Scan for the cell matching the given text and deliver its (X, Y) coordinate at center. 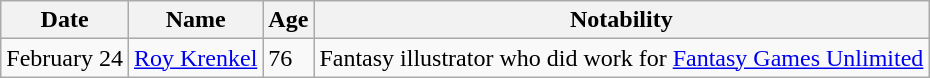
76 (288, 58)
February 24 (65, 58)
Roy Krenkel (195, 58)
Fantasy illustrator who did work for Fantasy Games Unlimited (622, 58)
Name (195, 20)
Age (288, 20)
Date (65, 20)
Notability (622, 20)
